Determine the [x, y] coordinate at the center of the cell enclosing the given text.  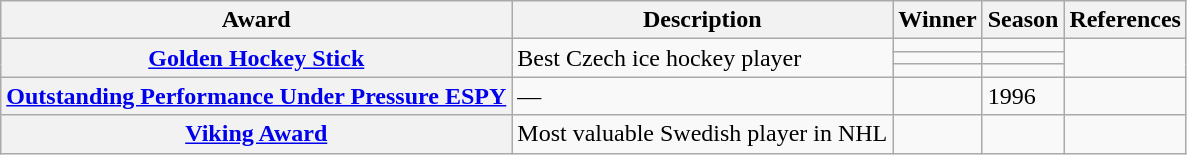
— [702, 96]
Viking Award [256, 134]
Season [1023, 20]
Golden Hockey Stick [256, 58]
Outstanding Performance Under Pressure ESPY [256, 96]
Award [256, 20]
References [1126, 20]
Most valuable Swedish player in NHL [702, 134]
Description [702, 20]
Winner [938, 20]
1996 [1023, 96]
Best Czech ice hockey player [702, 58]
